Find where the given text appears and provide that cell's center as [x, y] coordinate. 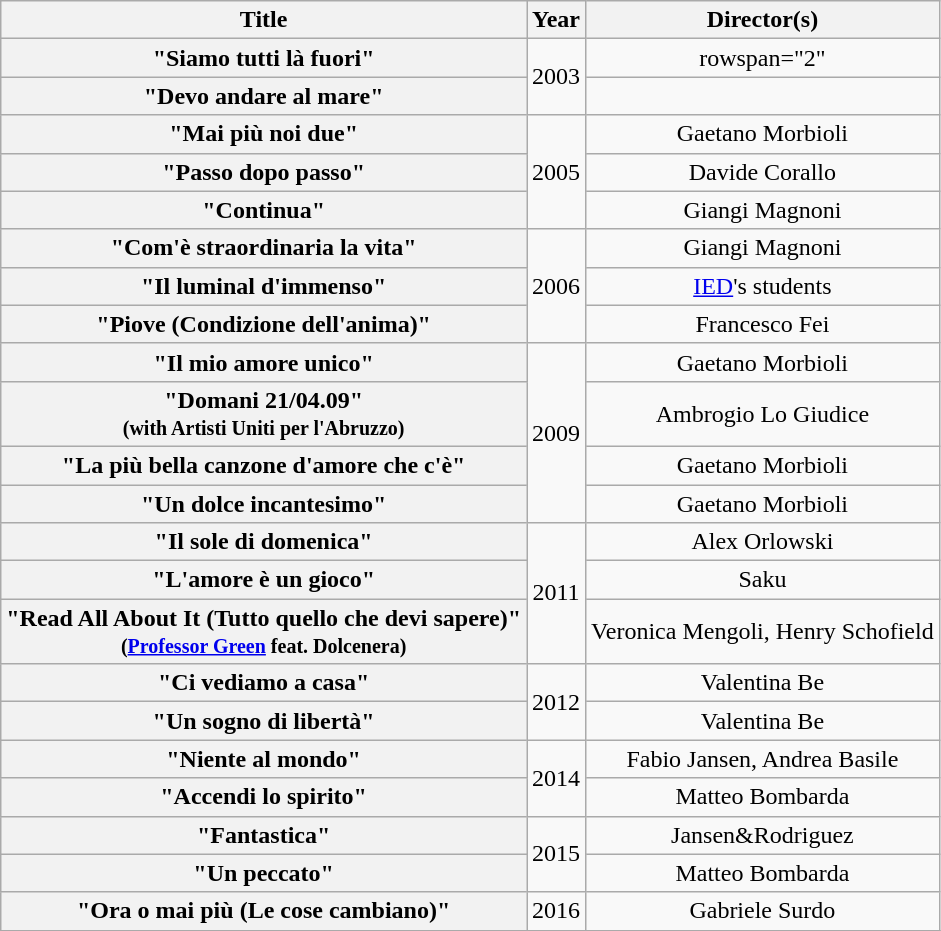
Gabriele Surdo [763, 911]
2006 [556, 286]
"Continua" [264, 210]
Veronica Mengoli, Henry Schofield [763, 632]
Year [556, 20]
"Ora o mai più (Le cose cambiano)" [264, 911]
Davide Corallo [763, 172]
2005 [556, 172]
"Accendi lo spirito" [264, 797]
2011 [556, 594]
"Read All About It (Tutto quello che devi sapere)"(Professor Green feat. Dolcenera) [264, 632]
rowspan="2" [763, 58]
"Ci vediamo a casa" [264, 683]
Ambrogio Lo Giudice [763, 414]
"Un dolce incantesimo" [264, 503]
"L'amore è un gioco" [264, 580]
Francesco Fei [763, 324]
"Domani 21/04.09"(with Artisti Uniti per l'Abruzzo) [264, 414]
"Com'è straordinaria la vita" [264, 248]
Director(s) [763, 20]
IED's students [763, 286]
Jansen&Rodriguez [763, 835]
"Un sogno di libertà" [264, 721]
Alex Orlowski [763, 542]
Title [264, 20]
Fabio Jansen, Andrea Basile [763, 759]
"Mai più noi due" [264, 134]
"Un peccato" [264, 873]
"Il sole di domenica" [264, 542]
"Il mio amore unico" [264, 362]
2012 [556, 702]
"Piove (Condizione dell'anima)" [264, 324]
2009 [556, 432]
"Fantastica" [264, 835]
2014 [556, 778]
2015 [556, 854]
"Siamo tutti là fuori" [264, 58]
2016 [556, 911]
"Niente al mondo" [264, 759]
2003 [556, 77]
"La più bella canzone d'amore che c'è" [264, 465]
"Devo andare al mare" [264, 96]
Saku [763, 580]
"Passo dopo passo" [264, 172]
"Il luminal d'immenso" [264, 286]
